Determine the (X, Y) coordinate at the center of the cell enclosing the given text.  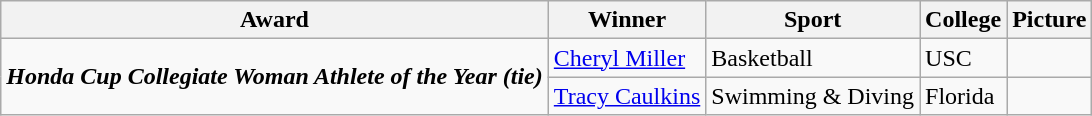
USC (964, 58)
Basketball (813, 58)
Sport (813, 20)
Award (275, 20)
Cheryl Miller (627, 58)
Picture (1050, 20)
Swimming & Diving (813, 96)
Tracy Caulkins (627, 96)
Florida (964, 96)
College (964, 20)
Honda Cup Collegiate Woman Athlete of the Year (tie) (275, 77)
Winner (627, 20)
